Extract the (X, Y) coordinate from the center of the cell holding the provided text.  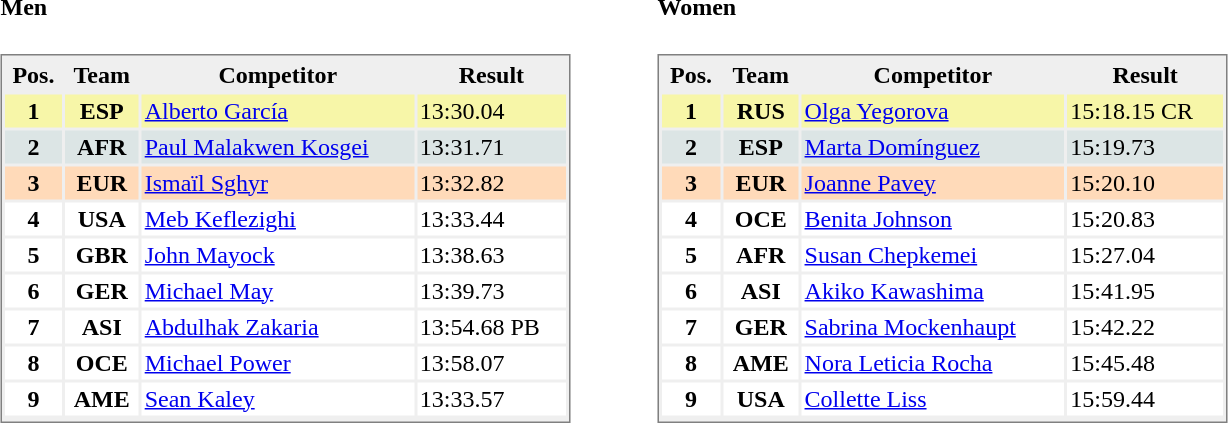
15:59.44 (1145, 398)
15:20.83 (1145, 218)
Ismaïl Sghyr (278, 182)
13:38.63 (492, 254)
Akiko Kawashima (934, 290)
15:20.10 (1145, 182)
13:31.71 (492, 146)
RUS (761, 110)
Collette Liss (934, 398)
Susan Chepkemei (934, 254)
13:54.68 PB (492, 326)
Benita Johnson (934, 218)
13:32.82 (492, 182)
Paul Malakwen Kosgei (278, 146)
13:33.44 (492, 218)
Abdulhak Zakaria (278, 326)
Sean Kaley (278, 398)
15:27.04 (1145, 254)
Nora Leticia Rocha (934, 362)
15:45.48 (1145, 362)
Meb Keflezighi (278, 218)
Michael Power (278, 362)
13:58.07 (492, 362)
Alberto García (278, 110)
Joanne Pavey (934, 182)
15:18.15 CR (1145, 110)
GBR (102, 254)
Sabrina Mockenhaupt (934, 326)
13:39.73 (492, 290)
15:19.73 (1145, 146)
John Mayock (278, 254)
15:42.22 (1145, 326)
Marta Domínguez (934, 146)
Michael May (278, 290)
13:33.57 (492, 398)
13:30.04 (492, 110)
Olga Yegorova (934, 110)
15:41.95 (1145, 290)
